Identify which cell holds the provided text, then report its (X, Y) central coordinate. 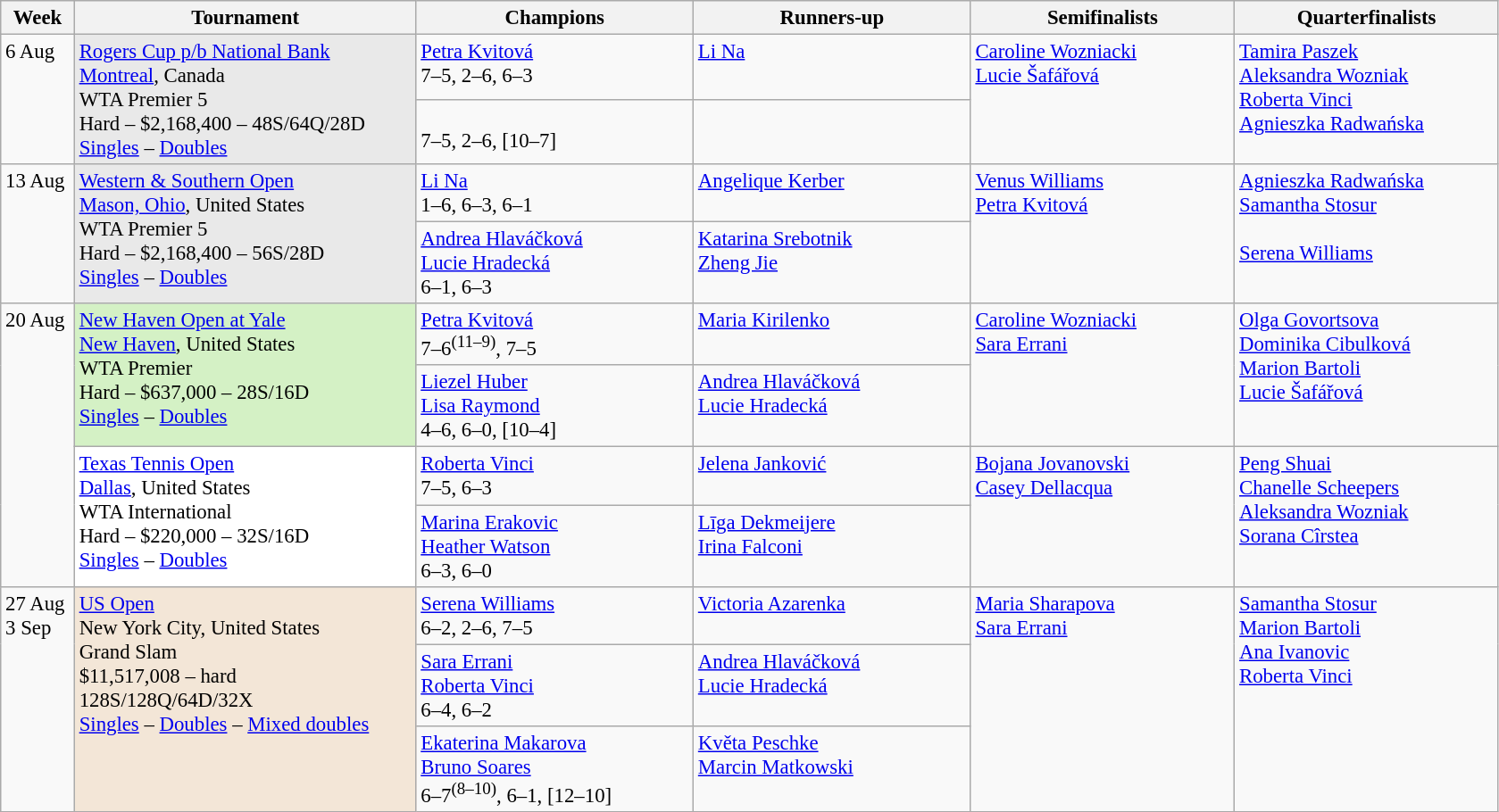
Venus Williams Petra Kvitová (1103, 234)
Angelique Kerber (832, 193)
6 Aug (37, 100)
Katarina Srebotnik Zheng Jie (832, 263)
Serena Williams6–2, 2–6, 7–5 (555, 616)
Li Na 1–6, 6–3, 6–1 (555, 193)
New Haven Open at YaleNew Haven, United StatesWTA PremierHard – $637,000 – 28S/16DSingles – Doubles (245, 375)
Maria Kirilenko (832, 334)
Semifinalists (1103, 18)
Caroline Wozniacki Sara Errani (1103, 375)
Liezel Huber Lisa Raymond 4–6, 6–0, [10–4] (555, 407)
13 Aug (37, 234)
Maria Sharapova Sara Errani (1103, 699)
Tamira Paszek Aleksandra Wozniak Roberta Vinci Agnieszka Radwańska (1367, 100)
Sara Errani Roberta Vinci6–4, 6–2 (555, 685)
Runners-up (832, 18)
Champions (555, 18)
Ekaterina Makarova Bruno Soares 6–7(8–10), 6–1, [12–10] (555, 768)
Li Na (832, 68)
Květa Peschke Marcin Matkowski (832, 768)
Samantha Stosur Marion Bartoli Ana Ivanovic Roberta Vinci (1367, 699)
Roberta Vinci 7–5, 6–3 (555, 476)
Agnieszka Radwańska Samantha Stosur Serena Williams (1367, 234)
Quarterfinalists (1367, 18)
Victoria Azarenka (832, 616)
Tournament (245, 18)
Petra Kvitová7–5, 2–6, 6–3 (555, 68)
Līga Dekmeijere Irina Falconi (832, 546)
20 Aug (37, 444)
Marina Erakovic Heather Watson 6–3, 6–0 (555, 546)
Jelena Janković (832, 476)
Texas Tennis OpenDallas, United StatesWTA InternationalHard – $220,000 – 32S/16DSingles – Doubles (245, 517)
Andrea Hlaváčková Lucie Hradecká 6–1, 6–3 (555, 263)
Petra Kvitová7–6(11–9), 7–5 (555, 334)
US OpenNew York City, United StatesGrand Slam$11,517,008 – hard128S/128Q/64D/32XSingles – Doubles – Mixed doubles (245, 699)
27 Aug 3 Sep (37, 699)
Peng Shuai Chanelle Scheepers Aleksandra Wozniak Sorana Cîrstea (1367, 517)
Western & Southern OpenMason, Ohio, United StatesWTA Premier 5Hard – $2,168,400 – 56S/28DSingles – Doubles (245, 234)
Caroline Wozniacki Lucie Šafářová (1103, 100)
Rogers Cup p/b National BankMontreal, CanadaWTA Premier 5Hard – $2,168,400 – 48S/64Q/28DSingles – Doubles (245, 100)
Bojana Jovanovski Casey Dellacqua (1103, 517)
Olga Govortsova Dominika Cibulková Marion Bartoli Lucie Šafářová (1367, 375)
7–5, 2–6, [10–7] (555, 132)
Week (37, 18)
